Return the (x, y) coordinate for the center point of the cell that contains the specified text.  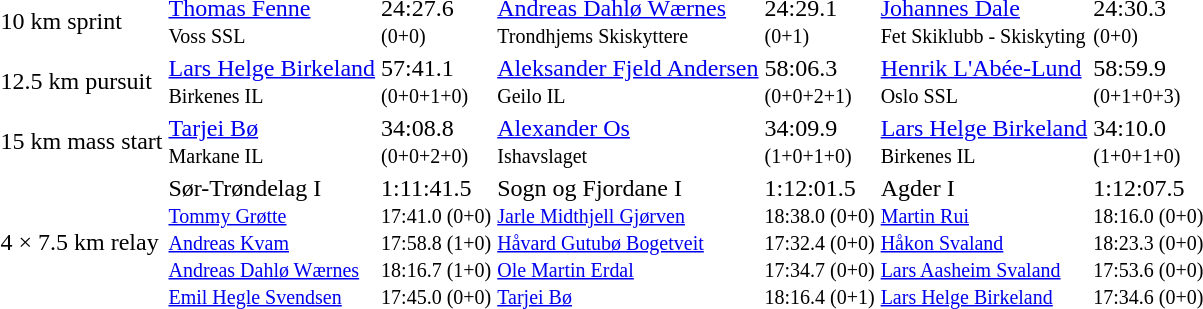
Henrik L'Abée-LundOslo SSL (984, 82)
57:41.1(0+0+1+0) (436, 82)
Aleksander Fjeld AndersenGeilo IL (628, 82)
34:08.8(0+0+2+0) (436, 142)
58:06.3(0+0+2+1) (820, 82)
Alexander OsIshavslaget (628, 142)
Tarjei BøMarkane IL (272, 142)
34:09.9(1+0+1+0) (820, 142)
